Pinpoint the cell where the given text exists, returning its (x, y) midpoint coordinate. 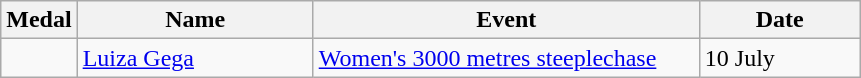
Event (506, 20)
Medal (39, 20)
Date (780, 20)
10 July (780, 58)
Luiza Gega (195, 58)
Name (195, 20)
Women's 3000 metres steeplechase (506, 58)
